Provide the [X, Y] coordinate of the cell's center where the given text is located.  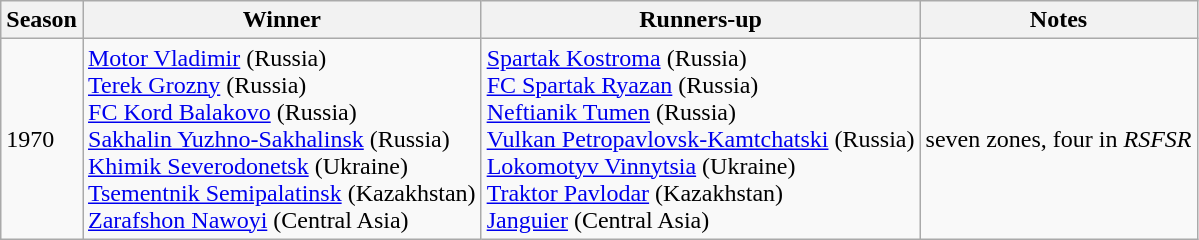
Winner [282, 20]
Notes [1058, 20]
Runners-up [700, 20]
seven zones, four in RSFSR [1058, 139]
1970 [42, 139]
Season [42, 20]
